Return [X, Y] of the center of cell containing provided text 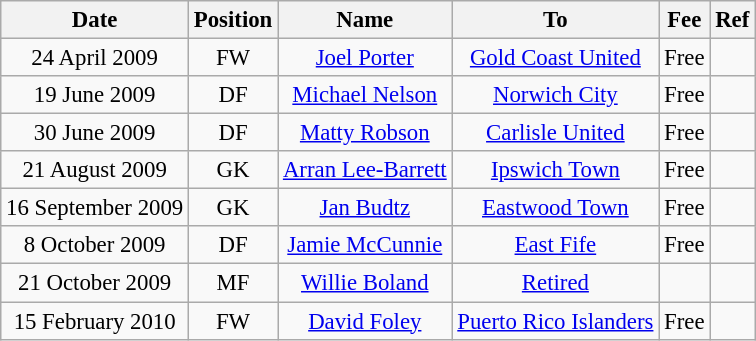
24 April 2009 [95, 58]
Position [234, 20]
Matty Robson [365, 133]
Date [95, 20]
To [556, 20]
Gold Coast United [556, 58]
Fee [684, 20]
Puerto Rico Islanders [556, 321]
East Fife [556, 245]
Jan Budtz [365, 208]
8 October 2009 [95, 245]
Joel Porter [365, 58]
Ref [732, 20]
Ipswich Town [556, 170]
16 September 2009 [95, 208]
Michael Nelson [365, 95]
MF [234, 283]
Jamie McCunnie [365, 245]
Name [365, 20]
Carlisle United [556, 133]
Arran Lee-Barrett [365, 170]
Norwich City [556, 95]
30 June 2009 [95, 133]
21 August 2009 [95, 170]
Retired [556, 283]
Willie Boland [365, 283]
David Foley [365, 321]
15 February 2010 [95, 321]
19 June 2009 [95, 95]
21 October 2009 [95, 283]
Eastwood Town [556, 208]
